From the cell containing the given text, extract its center point as [x, y] coordinate. 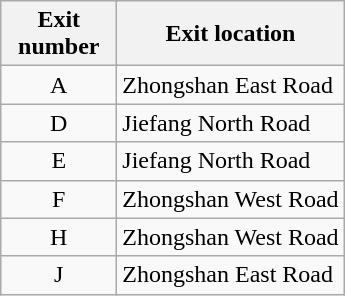
D [59, 123]
H [59, 237]
Exit number [59, 34]
A [59, 85]
Exit location [230, 34]
J [59, 275]
E [59, 161]
F [59, 199]
